Capture the cell that displays the provided text and extract its (x, y) central coordinate. 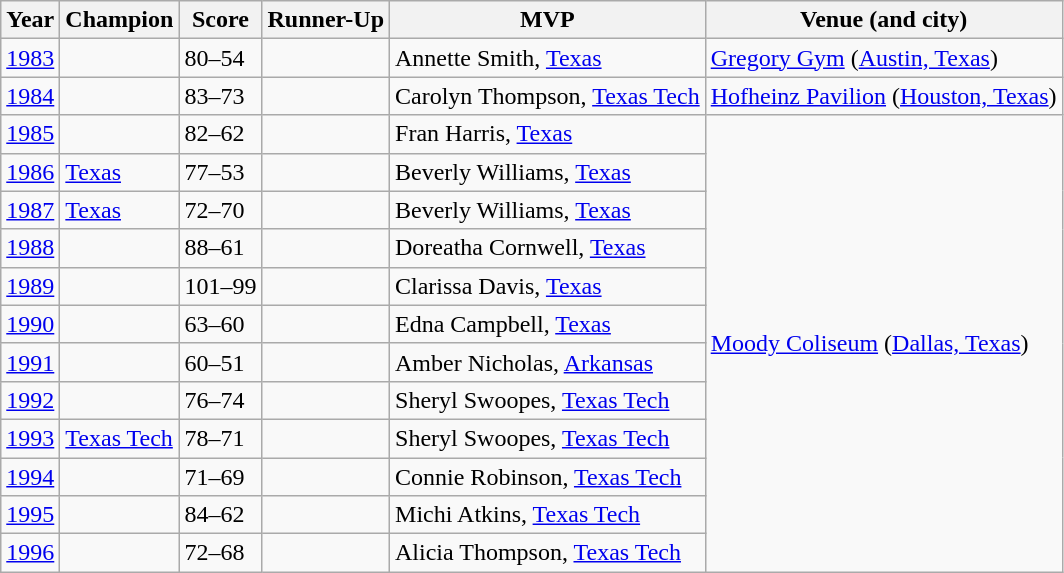
1985 (30, 134)
Edna Campbell, Texas (548, 324)
Runner-Up (326, 20)
Texas Tech (120, 438)
1986 (30, 172)
1983 (30, 58)
63–60 (220, 324)
Michi Atkins, Texas Tech (548, 515)
80–54 (220, 58)
1996 (30, 553)
Amber Nicholas, Arkansas (548, 362)
1993 (30, 438)
72–68 (220, 553)
Score (220, 20)
88–61 (220, 248)
Connie Robinson, Texas Tech (548, 477)
71–69 (220, 477)
77–53 (220, 172)
1989 (30, 286)
101–99 (220, 286)
Carolyn Thompson, Texas Tech (548, 96)
82–62 (220, 134)
Hofheinz Pavilion (Houston, Texas) (884, 96)
72–70 (220, 210)
60–51 (220, 362)
Champion (120, 20)
1995 (30, 515)
83–73 (220, 96)
1990 (30, 324)
78–71 (220, 438)
1984 (30, 96)
Venue (and city) (884, 20)
76–74 (220, 400)
84–62 (220, 515)
Annette Smith, Texas (548, 58)
Fran Harris, Texas (548, 134)
Year (30, 20)
Moody Coliseum (Dallas, Texas) (884, 344)
1988 (30, 248)
1992 (30, 400)
Doreatha Cornwell, Texas (548, 248)
1991 (30, 362)
Gregory Gym (Austin, Texas) (884, 58)
1994 (30, 477)
Alicia Thompson, Texas Tech (548, 553)
Clarissa Davis, Texas (548, 286)
1987 (30, 210)
MVP (548, 20)
